Output the (X, Y) coordinate of the center of the cell containing the given text.  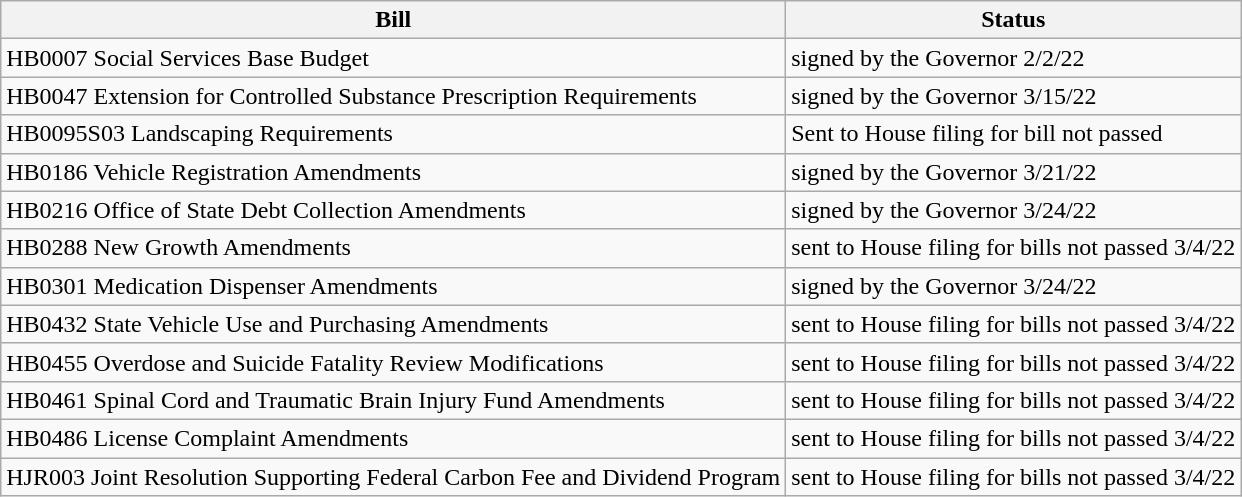
HB0216 Office of State Debt Collection Amendments (394, 210)
HB0486 License Complaint Amendments (394, 438)
HB0186 Vehicle Registration Amendments (394, 172)
HB0301 Medication Dispenser Amendments (394, 286)
HB0047 Extension for Controlled Substance Prescription Requirements (394, 96)
HB0455 Overdose and Suicide Fatality Review Modifications (394, 362)
HB0095S03 Landscaping Requirements (394, 134)
signed by the Governor 3/21/22 (1014, 172)
signed by the Governor 2/2/22 (1014, 58)
HJR003 Joint Resolution Supporting Federal Carbon Fee and Dividend Program (394, 477)
HB0007 Social Services Base Budget (394, 58)
HB0432 State Vehicle Use and Purchasing Amendments (394, 324)
Bill (394, 20)
Sent to House filing for bill not passed (1014, 134)
HB0461 Spinal Cord and Traumatic Brain Injury Fund Amendments (394, 400)
Status (1014, 20)
HB0288 New Growth Amendments (394, 248)
signed by the Governor 3/15/22 (1014, 96)
